Output the (X, Y) coordinate of the center of the cell containing the given text.  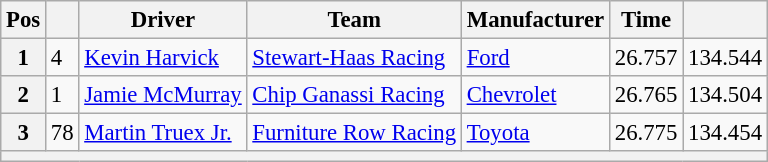
Jamie McMurray (163, 95)
4 (62, 58)
134.454 (726, 133)
26.765 (646, 95)
Martin Truex Jr. (163, 133)
Team (354, 20)
Chevrolet (535, 95)
Kevin Harvick (163, 58)
Manufacturer (535, 20)
Toyota (535, 133)
Chip Ganassi Racing (354, 95)
Driver (163, 20)
78 (62, 133)
Ford (535, 58)
26.757 (646, 58)
Pos (24, 20)
Stewart-Haas Racing (354, 58)
3 (24, 133)
Time (646, 20)
134.504 (726, 95)
2 (24, 95)
Furniture Row Racing (354, 133)
134.544 (726, 58)
26.775 (646, 133)
